Search for the cell housing the specified text and yield its (X, Y) center coordinate. 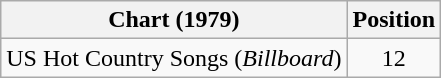
Chart (1979) (174, 20)
Position (394, 20)
US Hot Country Songs (Billboard) (174, 58)
12 (394, 58)
